For the text-containing cell, return its midpoint in [X, Y] coordinate format. 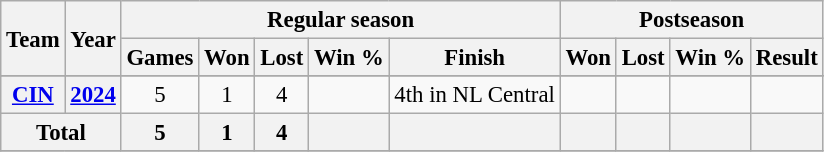
Result [786, 58]
Games [160, 58]
Year [93, 38]
2024 [93, 95]
Postseason [692, 20]
CIN [33, 95]
4th in NL Central [474, 95]
Total [61, 133]
Team [33, 38]
Regular season [340, 20]
Finish [474, 58]
